Provide the [x, y] coordinate of the cell's center where the given text is located.  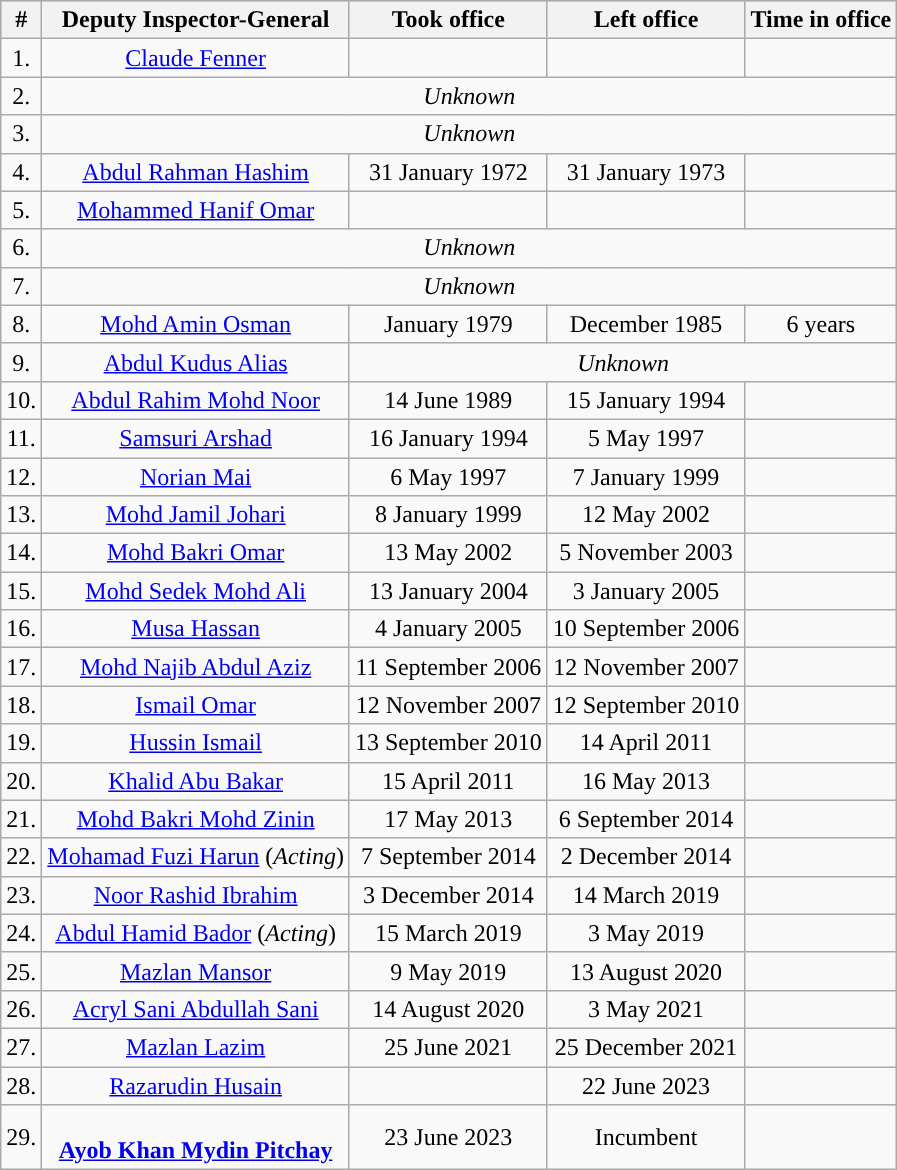
16 January 1994 [448, 438]
28. [22, 1085]
13 May 2002 [448, 553]
26. [22, 1009]
Ayob Khan Mydin Pitchay [196, 1138]
Musa Hassan [196, 629]
Mohd Sedek Mohd Ali [196, 591]
16. [22, 629]
Mohammed Hanif Omar [196, 210]
21. [22, 819]
11. [22, 438]
3 December 2014 [448, 895]
23 June 2023 [448, 1138]
9 May 2019 [448, 971]
17 May 2013 [448, 819]
14 March 2019 [646, 895]
22 June 2023 [646, 1085]
29. [22, 1138]
Took office [448, 20]
12. [22, 477]
10 September 2006 [646, 629]
Incumbent [646, 1138]
December 1985 [646, 324]
31 January 1973 [646, 172]
7 January 1999 [646, 477]
3. [22, 134]
Acryl Sani Abdullah Sani [196, 1009]
6 years [821, 324]
5 November 2003 [646, 553]
27. [22, 1047]
10. [22, 400]
Hussin Ismail [196, 743]
13 January 2004 [448, 591]
12 September 2010 [646, 705]
Samsuri Arshad [196, 438]
Mohd Bakri Mohd Zinin [196, 819]
13 August 2020 [646, 971]
Mohd Amin Osman [196, 324]
3 January 2005 [646, 591]
Mazlan Lazim [196, 1047]
15 January 1994 [646, 400]
4 January 2005 [448, 629]
31 January 1972 [448, 172]
18. [22, 705]
24. [22, 933]
1. [22, 58]
9. [22, 362]
5 May 1997 [646, 438]
13. [22, 515]
3 May 2021 [646, 1009]
Mohamad Fuzi Harun (Acting) [196, 857]
Razarudin Husain [196, 1085]
Abdul Rahim Mohd Noor [196, 400]
12 May 2002 [646, 515]
25 December 2021 [646, 1047]
8 January 1999 [448, 515]
17. [22, 667]
Mohd Bakri Omar [196, 553]
Mohd Jamil Johari [196, 515]
January 1979 [448, 324]
7 September 2014 [448, 857]
25. [22, 971]
15 April 2011 [448, 781]
20. [22, 781]
22. [22, 857]
Norian Mai [196, 477]
16 May 2013 [646, 781]
14 April 2011 [646, 743]
14 June 1989 [448, 400]
25 June 2021 [448, 1047]
2. [22, 96]
Abdul Hamid Bador (Acting) [196, 933]
8. [22, 324]
6 September 2014 [646, 819]
Claude Fenner [196, 58]
15. [22, 591]
23. [22, 895]
11 September 2006 [448, 667]
Ismail Omar [196, 705]
15 March 2019 [448, 933]
3 May 2019 [646, 933]
Abdul Kudus Alias [196, 362]
5. [22, 210]
14 August 2020 [448, 1009]
7. [22, 286]
6. [22, 248]
Deputy Inspector-General [196, 20]
6 May 1997 [448, 477]
4. [22, 172]
Left office [646, 20]
Time in office [821, 20]
2 December 2014 [646, 857]
Mohd Najib Abdul Aziz [196, 667]
19. [22, 743]
Abdul Rahman Hashim [196, 172]
# [22, 20]
Mazlan Mansor [196, 971]
14. [22, 553]
13 September 2010 [448, 743]
Khalid Abu Bakar [196, 781]
Noor Rashid Ibrahim [196, 895]
